Provide the (x, y) coordinate of the cell's center where the given text is located.  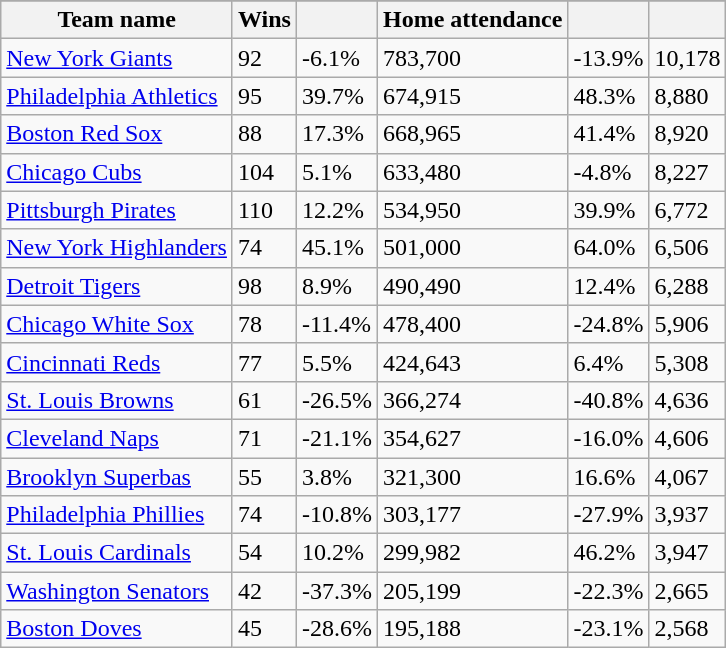
88 (264, 134)
Chicago White Sox (117, 324)
55 (264, 477)
303,177 (473, 515)
783,700 (473, 58)
-21.1% (336, 438)
-24.8% (608, 324)
424,643 (473, 362)
Philadelphia Athletics (117, 96)
-6.1% (336, 58)
668,965 (473, 134)
98 (264, 286)
Washington Senators (117, 591)
299,982 (473, 553)
3.8% (336, 477)
New York Highlanders (117, 248)
8,227 (688, 172)
Brooklyn Superbas (117, 477)
45 (264, 629)
-4.8% (608, 172)
8.9% (336, 286)
45.1% (336, 248)
3,947 (688, 553)
64.0% (608, 248)
205,199 (473, 591)
17.3% (336, 134)
321,300 (473, 477)
4,636 (688, 400)
6.4% (608, 362)
501,000 (473, 248)
-10.8% (336, 515)
674,915 (473, 96)
39.7% (336, 96)
Pittsburgh Pirates (117, 210)
Team name (117, 20)
110 (264, 210)
6,772 (688, 210)
95 (264, 96)
-37.3% (336, 591)
5.5% (336, 362)
12.4% (608, 286)
10,178 (688, 58)
-23.1% (608, 629)
195,188 (473, 629)
Cleveland Naps (117, 438)
5,308 (688, 362)
534,950 (473, 210)
54 (264, 553)
-13.9% (608, 58)
2,568 (688, 629)
Detroit Tigers (117, 286)
-22.3% (608, 591)
478,400 (473, 324)
-11.4% (336, 324)
4,606 (688, 438)
10.2% (336, 553)
Philadelphia Phillies (117, 515)
St. Louis Browns (117, 400)
-26.5% (336, 400)
Cincinnati Reds (117, 362)
Wins (264, 20)
633,480 (473, 172)
71 (264, 438)
42 (264, 591)
8,920 (688, 134)
Chicago Cubs (117, 172)
-16.0% (608, 438)
5,906 (688, 324)
2,665 (688, 591)
6,288 (688, 286)
New York Giants (117, 58)
39.9% (608, 210)
4,067 (688, 477)
46.2% (608, 553)
490,490 (473, 286)
Home attendance (473, 20)
3,937 (688, 515)
St. Louis Cardinals (117, 553)
-28.6% (336, 629)
77 (264, 362)
-40.8% (608, 400)
354,627 (473, 438)
5.1% (336, 172)
Boston Doves (117, 629)
61 (264, 400)
78 (264, 324)
8,880 (688, 96)
48.3% (608, 96)
92 (264, 58)
16.6% (608, 477)
12.2% (336, 210)
-27.9% (608, 515)
41.4% (608, 134)
104 (264, 172)
6,506 (688, 248)
Boston Red Sox (117, 134)
366,274 (473, 400)
